Search for the cell housing the specified text and yield its [x, y] center coordinate. 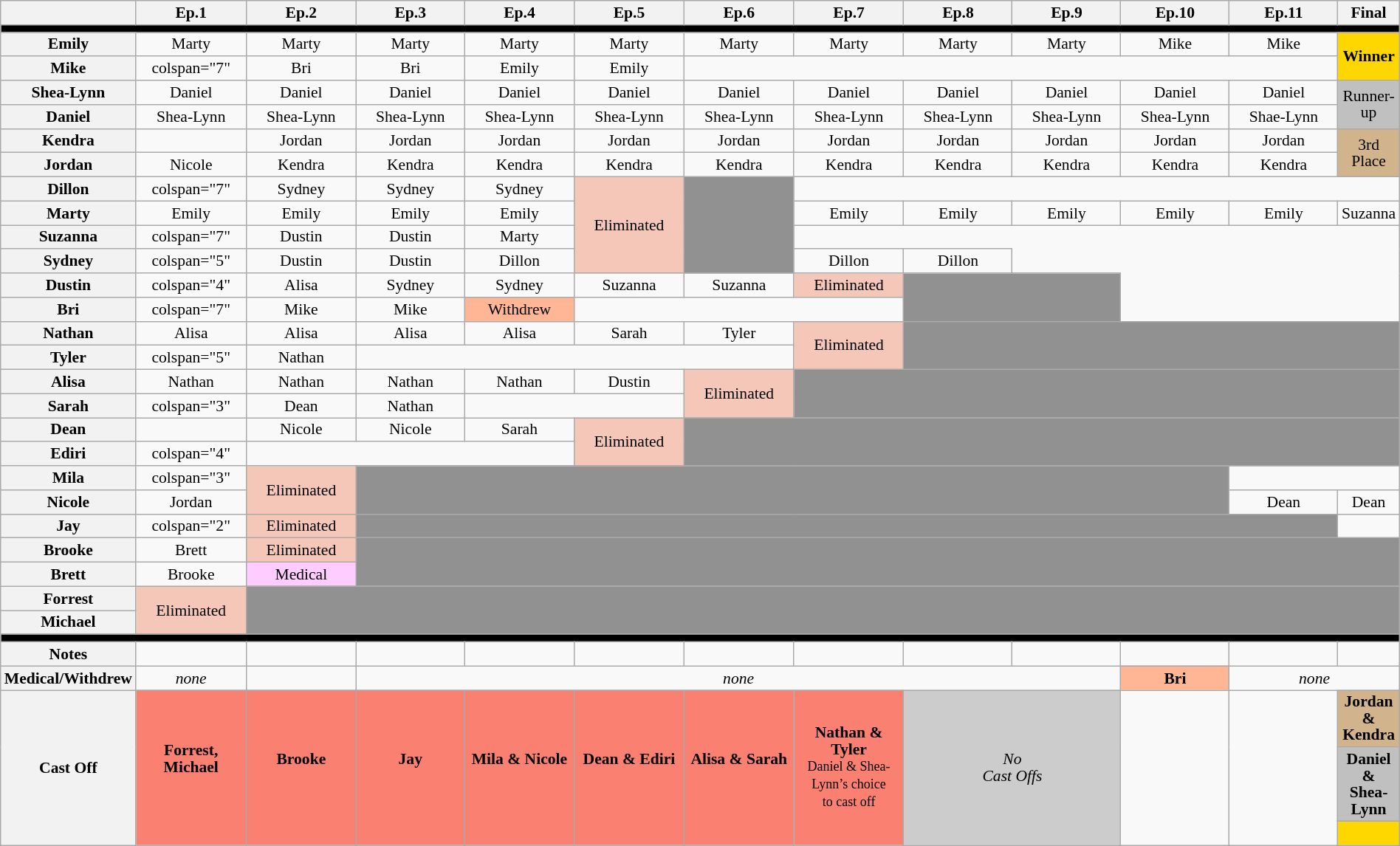
Ep.8 [958, 13]
Shae-Lynn [1283, 117]
Dean & Ediri [629, 768]
Ep.7 [849, 13]
colspan="2" [191, 526]
Ep.3 [411, 13]
Ep.1 [191, 13]
NoCast Offs [1012, 768]
Ep.2 [301, 13]
Nathan & TylerDaniel & Shea-Lynn’s choiceto cast off [849, 768]
Ep.10 [1176, 13]
Ep.9 [1066, 13]
Winner [1369, 56]
Ediri [68, 455]
Mila & Nicole [519, 768]
Ep.6 [738, 13]
Ep.4 [519, 13]
Final [1369, 13]
Ep.11 [1283, 13]
Cast Off [68, 768]
Jordan & Kendra [1369, 719]
Runner-up [1369, 105]
3rd Place [1369, 152]
Alisa & Sarah [738, 768]
Notes [68, 654]
Medical/Withdrew [68, 678]
Withdrew [519, 310]
Mila [68, 478]
Ep.5 [629, 13]
Forrest, Michael [191, 768]
Forrest [68, 598]
Medical [301, 574]
Daniel & Shea-Lynn [1369, 785]
Michael [68, 623]
